Find where the given text appears and provide that cell's center as [X, Y] coordinate. 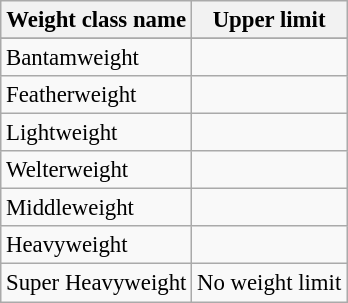
Lightweight [96, 133]
Weight class name [96, 20]
Upper limit [270, 20]
Super Heavyweight [96, 283]
Bantamweight [96, 58]
Heavyweight [96, 245]
Middleweight [96, 208]
Featherweight [96, 95]
No weight limit [270, 283]
Welterweight [96, 170]
